Pinpoint the cell where the given text exists, returning its [X, Y] midpoint coordinate. 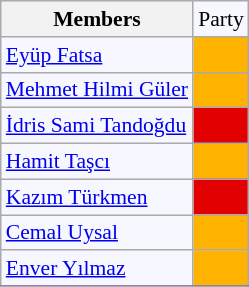
İdris Sami Tandoğdu [97, 126]
Hamit Taşcı [97, 162]
Enver Yılmaz [97, 269]
Mehmet Hilmi Güler [97, 90]
Party [221, 19]
Eyüp Fatsa [97, 55]
Members [97, 19]
Kazım Türkmen [97, 197]
Cemal Uysal [97, 233]
